Search for the cell housing the specified text and yield its (X, Y) center coordinate. 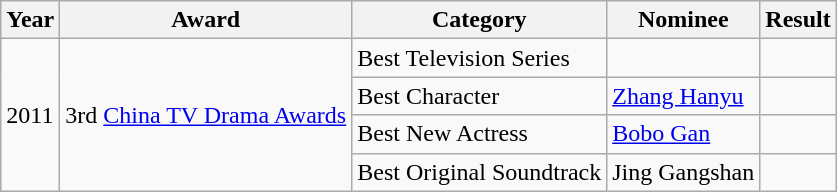
Category (480, 20)
Best Character (480, 96)
Year (30, 20)
Bobo Gan (684, 134)
Best Original Soundtrack (480, 172)
3rd China TV Drama Awards (206, 115)
2011 (30, 115)
Jing Gangshan (684, 172)
Result (798, 20)
Best Television Series (480, 58)
Nominee (684, 20)
Zhang Hanyu (684, 96)
Award (206, 20)
Best New Actress (480, 134)
